Output the [X, Y] coordinate of the center of the cell containing the given text.  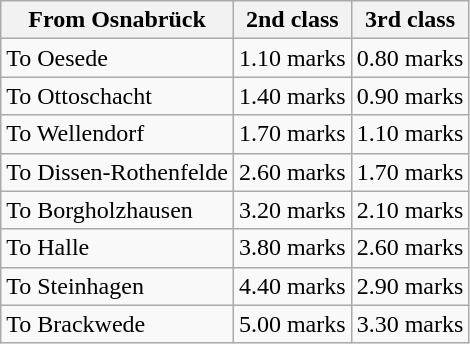
3.30 marks [410, 324]
3rd class [410, 20]
To Wellendorf [118, 134]
0.90 marks [410, 96]
1.40 marks [292, 96]
0.80 marks [410, 58]
To Oesede [118, 58]
3.80 marks [292, 248]
To Steinhagen [118, 286]
5.00 marks [292, 324]
4.40 marks [292, 286]
2nd class [292, 20]
To Ottoschacht [118, 96]
To Dissen-Rothenfelde [118, 172]
2.90 marks [410, 286]
From Osnabrück [118, 20]
3.20 marks [292, 210]
To Brackwede [118, 324]
To Borgholzhausen [118, 210]
2.10 marks [410, 210]
To Halle [118, 248]
